Locate the cell with the specified text and output its [X, Y] center coordinate. 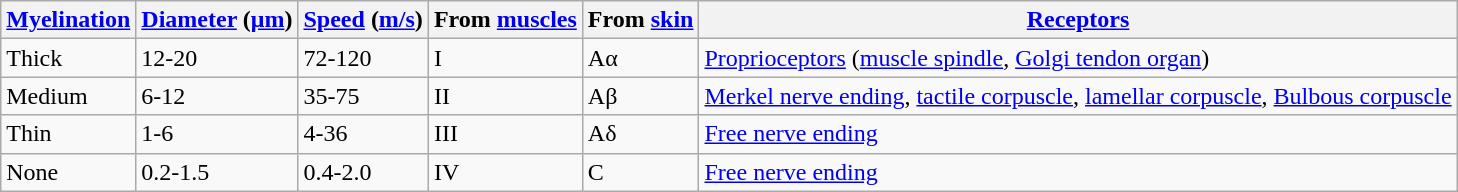
12-20 [217, 58]
72-120 [363, 58]
III [505, 134]
From skin [640, 20]
Diameter (μm) [217, 20]
IV [505, 172]
C [640, 172]
0.4-2.0 [363, 172]
Aβ [640, 96]
II [505, 96]
I [505, 58]
4-36 [363, 134]
35-75 [363, 96]
Speed (m/s) [363, 20]
1-6 [217, 134]
Thin [68, 134]
6-12 [217, 96]
Merkel nerve ending, tactile corpuscle, lamellar corpuscle, Bulbous corpuscle [1078, 96]
Proprioceptors (muscle spindle, Golgi tendon organ) [1078, 58]
Receptors [1078, 20]
Thick [68, 58]
Aδ [640, 134]
Myelination [68, 20]
None [68, 172]
Medium [68, 96]
From muscles [505, 20]
0.2-1.5 [217, 172]
Aα [640, 58]
